Capture the cell that displays the provided text and extract its [X, Y] central coordinate. 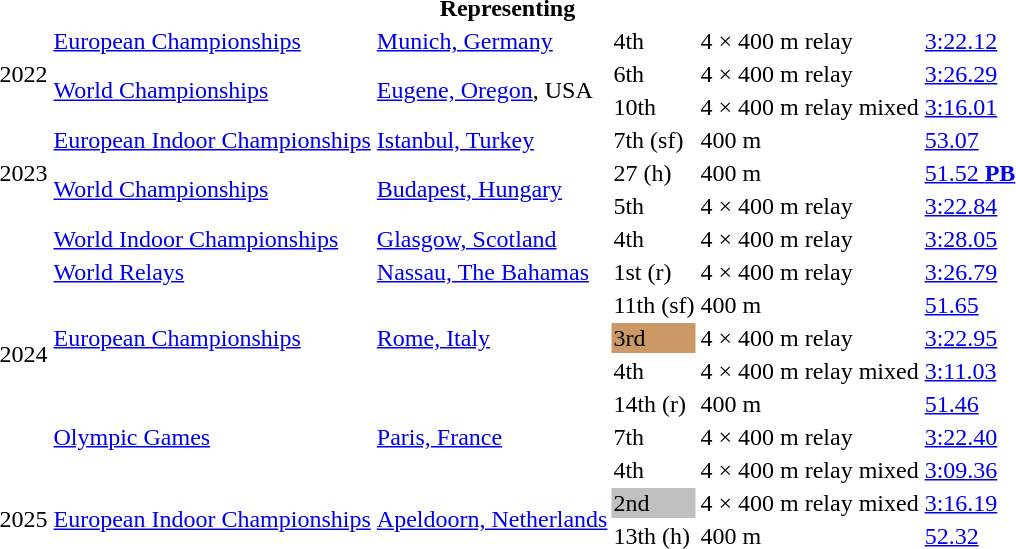
Paris, France [492, 437]
1st (r) [654, 272]
3rd [654, 338]
11th (sf) [654, 305]
7th (sf) [654, 140]
27 (h) [654, 173]
Rome, Italy [492, 338]
Eugene, Oregon, USA [492, 90]
7th [654, 437]
Istanbul, Turkey [492, 140]
European Indoor Championships [212, 140]
Budapest, Hungary [492, 190]
World Relays [212, 272]
Munich, Germany [492, 41]
2nd [654, 503]
Nassau, The Bahamas [492, 272]
6th [654, 74]
14th (r) [654, 404]
5th [654, 206]
10th [654, 107]
Olympic Games [212, 437]
Glasgow, Scotland [492, 239]
World Indoor Championships [212, 239]
